Pinpoint the cell where the given text exists, returning its (x, y) midpoint coordinate. 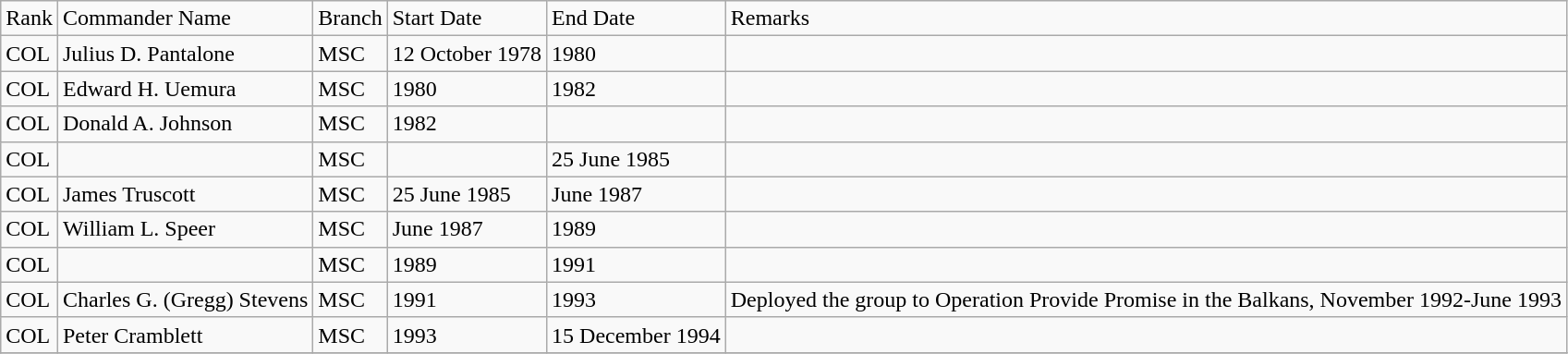
Peter Cramblett (185, 335)
James Truscott (185, 194)
Donald A. Johnson (185, 124)
Branch (350, 18)
Julius D. Pantalone (185, 54)
Edward H. Uemura (185, 89)
15 December 1994 (637, 335)
Commander Name (185, 18)
Deployed the group to Operation Provide Promise in the Balkans, November 1992-June 1993 (1146, 299)
Charles G. (Gregg) Stevens (185, 299)
End Date (637, 18)
Rank (30, 18)
William L. Speer (185, 229)
Start Date (467, 18)
Remarks (1146, 18)
12 October 1978 (467, 54)
